Return the (x, y) coordinate for the center point of the cell that contains the specified text.  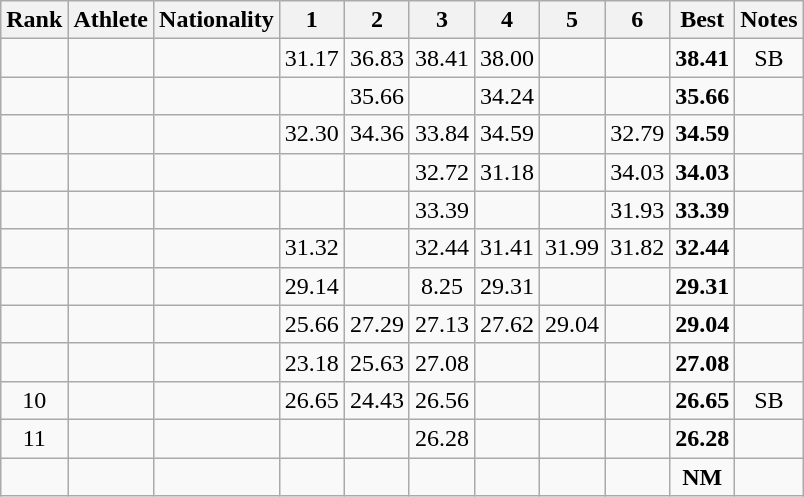
31.82 (638, 248)
Rank (34, 20)
27.62 (506, 324)
25.66 (312, 324)
32.79 (638, 134)
34.36 (376, 134)
Nationality (217, 20)
27.29 (376, 324)
32.30 (312, 134)
31.18 (506, 172)
36.83 (376, 58)
32.72 (442, 172)
24.43 (376, 400)
11 (34, 438)
8.25 (442, 286)
3 (442, 20)
5 (572, 20)
2 (376, 20)
NM (702, 477)
31.32 (312, 248)
6 (638, 20)
10 (34, 400)
31.17 (312, 58)
Athlete (111, 20)
31.99 (572, 248)
Best (702, 20)
1 (312, 20)
38.00 (506, 58)
26.56 (442, 400)
Notes (769, 20)
25.63 (376, 362)
27.13 (442, 324)
33.84 (442, 134)
31.41 (506, 248)
31.93 (638, 210)
4 (506, 20)
34.24 (506, 96)
23.18 (312, 362)
29.14 (312, 286)
